Find where the given text appears and provide that cell's center as [X, Y] coordinate. 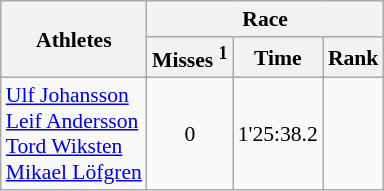
Misses 1 [190, 58]
Race [265, 19]
1'25:38.2 [278, 134]
Time [278, 58]
Rank [354, 58]
Ulf JohanssonLeif AnderssonTord WikstenMikael Löfgren [74, 134]
Athletes [74, 40]
0 [190, 134]
